Output the [X, Y] coordinate of the center of the cell containing the given text.  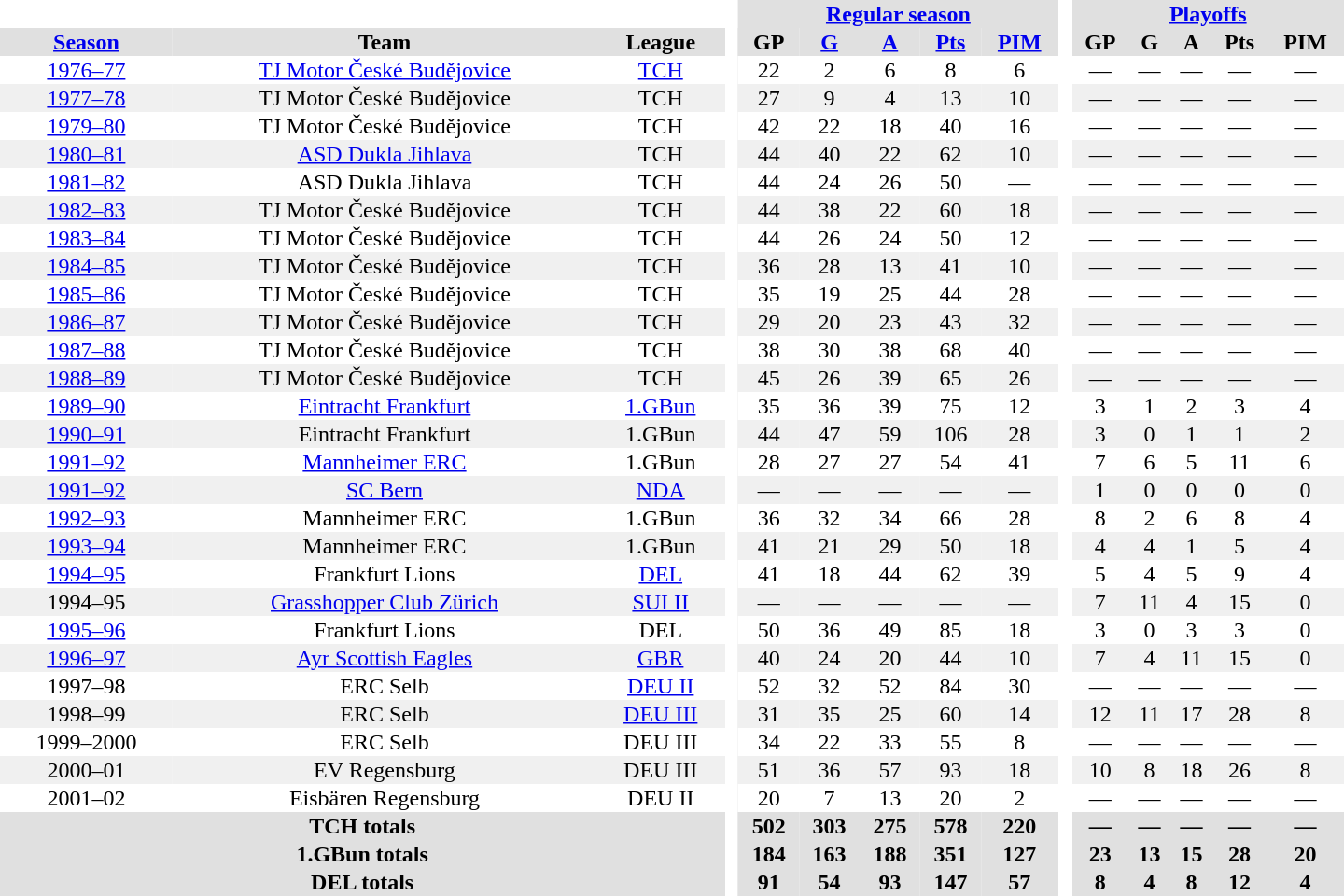
1993–94 [86, 546]
1985–86 [86, 294]
21 [829, 546]
17 [1191, 714]
42 [769, 126]
NDA [661, 490]
1976–77 [86, 70]
220 [1019, 826]
1988–89 [86, 378]
303 [829, 826]
SC Bern [385, 490]
147 [950, 882]
2000–01 [86, 770]
502 [769, 826]
1990–91 [86, 434]
1981–82 [86, 182]
SUI II [661, 602]
65 [950, 378]
43 [950, 322]
127 [1019, 854]
Regular season [898, 14]
Eisbären Regensburg [385, 798]
League [661, 42]
59 [890, 434]
33 [890, 742]
351 [950, 854]
45 [769, 378]
Team [385, 42]
31 [769, 714]
106 [950, 434]
Grasshopper Club Zürich [385, 602]
16 [1019, 126]
1987–88 [86, 350]
2001–02 [86, 798]
1977–78 [86, 98]
66 [950, 518]
47 [829, 434]
1997–98 [86, 686]
275 [890, 826]
1986–87 [86, 322]
85 [950, 630]
91 [769, 882]
1998–99 [86, 714]
188 [890, 854]
EV Regensburg [385, 770]
1.GBun totals [362, 854]
84 [950, 686]
1983–84 [86, 238]
Season [86, 42]
163 [829, 854]
TCH totals [362, 826]
68 [950, 350]
75 [950, 406]
184 [769, 854]
1980–81 [86, 154]
1982–83 [86, 210]
1989–90 [86, 406]
51 [769, 770]
19 [829, 294]
Playoffs [1208, 14]
GBR [661, 658]
1984–85 [86, 266]
55 [950, 742]
1992–93 [86, 518]
1996–97 [86, 658]
578 [950, 826]
49 [890, 630]
1999–2000 [86, 742]
14 [1019, 714]
DEL totals [362, 882]
1995–96 [86, 630]
1979–80 [86, 126]
Ayr Scottish Eagles [385, 658]
